Determine the [x, y] coordinate at the center of the cell enclosing the given text.  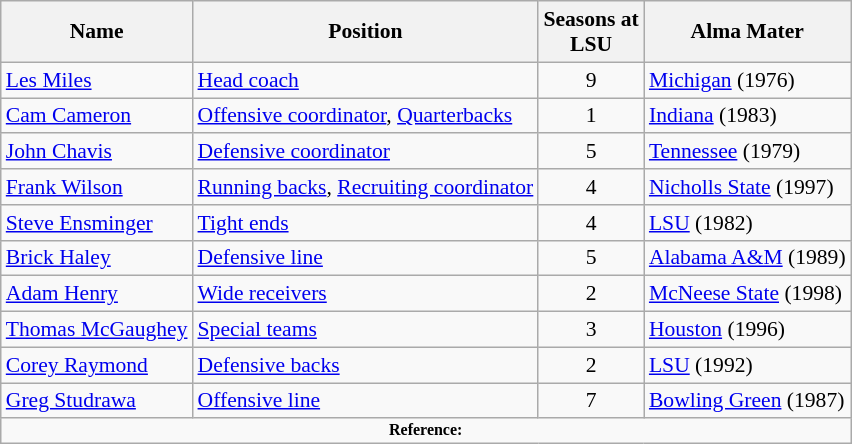
Reference: [426, 431]
Head coach [366, 80]
Name [97, 32]
Michigan (1976) [748, 80]
Position [366, 32]
Corey Raymond [97, 365]
Running backs, Recruiting coordinator [366, 187]
Defensive coordinator [366, 152]
Les Miles [97, 80]
McNeese State (1998) [748, 294]
Offensive line [366, 401]
9 [590, 80]
John Chavis [97, 152]
Brick Haley [97, 258]
3 [590, 330]
Offensive coordinator, Quarterbacks [366, 116]
Alma Mater [748, 32]
LSU (1992) [748, 365]
Thomas McGaughey [97, 330]
Defensive line [366, 258]
Wide receivers [366, 294]
Adam Henry [97, 294]
Steve Ensminger [97, 223]
7 [590, 401]
Defensive backs [366, 365]
LSU (1982) [748, 223]
1 [590, 116]
Frank Wilson [97, 187]
Nicholls State (1997) [748, 187]
Seasons atLSU [590, 32]
Tennessee (1979) [748, 152]
Cam Cameron [97, 116]
Bowling Green (1987) [748, 401]
Tight ends [366, 223]
Alabama A&M (1989) [748, 258]
Special teams [366, 330]
Houston (1996) [748, 330]
Indiana (1983) [748, 116]
Greg Studrawa [97, 401]
